Identify which cell holds the provided text, then report its (x, y) central coordinate. 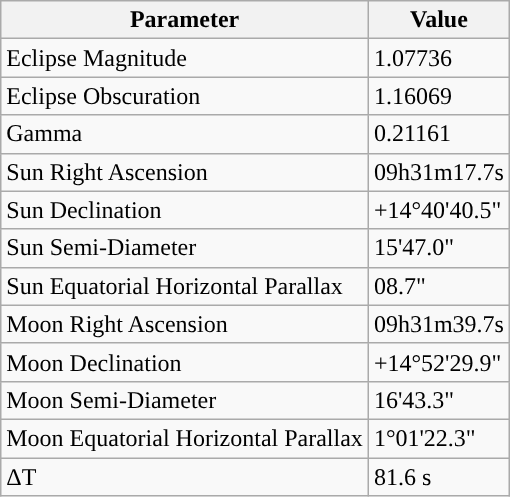
1.07736 (438, 58)
1°01'22.3" (438, 438)
81.6 s (438, 477)
08.7" (438, 286)
09h31m39.7s (438, 324)
Eclipse Obscuration (185, 96)
Moon Right Ascension (185, 324)
Gamma (185, 134)
ΔT (185, 477)
Sun Right Ascension (185, 172)
16'43.3" (438, 400)
Sun Semi-Diameter (185, 248)
0.21161 (438, 134)
15'47.0" (438, 248)
Moon Equatorial Horizontal Parallax (185, 438)
Sun Declination (185, 210)
Value (438, 20)
Moon Semi-Diameter (185, 400)
Eclipse Magnitude (185, 58)
+14°40'40.5" (438, 210)
09h31m17.7s (438, 172)
+14°52'29.9" (438, 362)
1.16069 (438, 96)
Moon Declination (185, 362)
Sun Equatorial Horizontal Parallax (185, 286)
Parameter (185, 20)
